Search for the cell housing the specified text and yield its (X, Y) center coordinate. 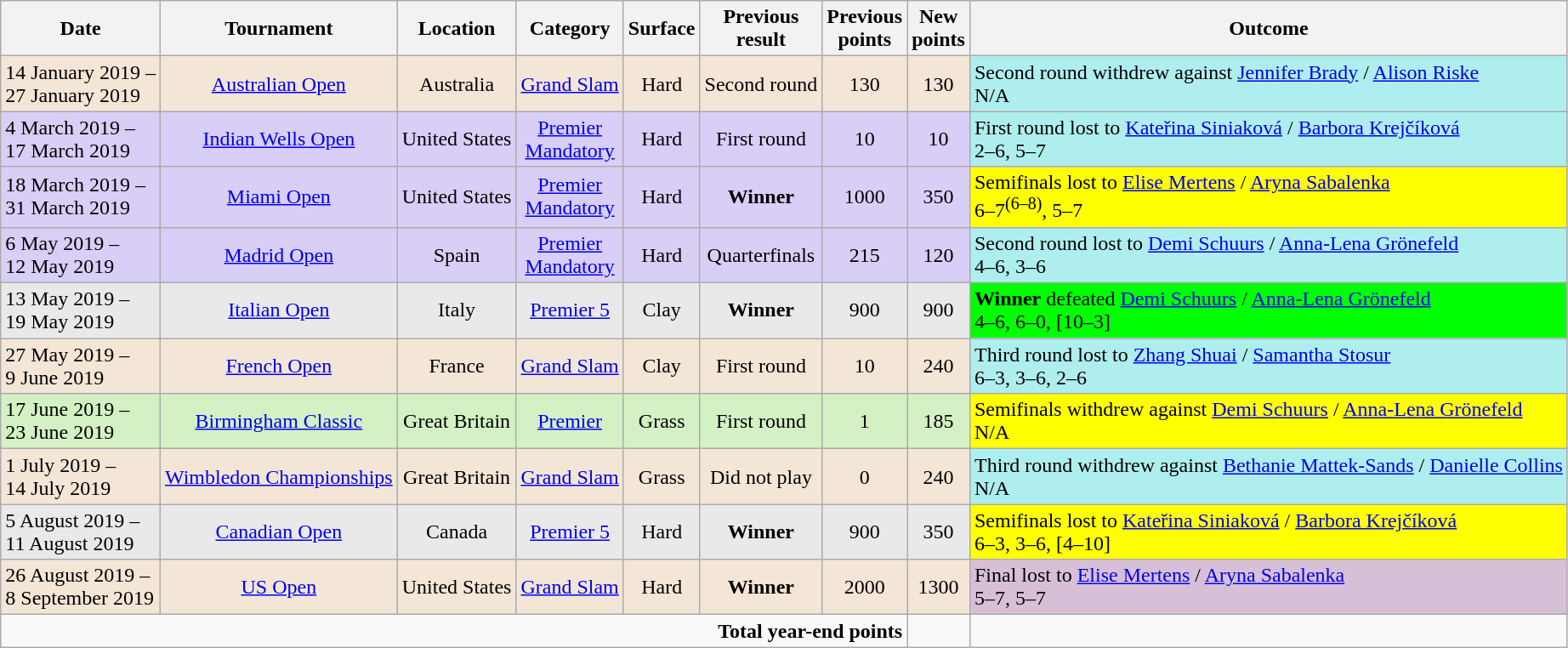
185 (939, 422)
Location (457, 29)
Did not play (761, 476)
5 August 2019 –11 August 2019 (81, 532)
Indian Wells Open (279, 139)
Category (570, 29)
France (457, 366)
Second round lost to Demi Schuurs / Anna-Lena Grönefeld4–6, 3–6 (1269, 255)
27 May 2019 –9 June 2019 (81, 366)
Quarterfinals (761, 255)
Spain (457, 255)
French Open (279, 366)
Australian Open (279, 83)
1300 (939, 587)
Semifinals lost to Kateřina Siniaková / Barbora Krejčíková6–3, 3–6, [4–10] (1269, 532)
Tournament (279, 29)
6 May 2019 –12 May 2019 (81, 255)
Newpoints (939, 29)
Italian Open (279, 311)
Previousresult (761, 29)
Australia (457, 83)
Second round withdrew against Jennifer Brady / Alison RiskeN/A (1269, 83)
1000 (865, 197)
0 (865, 476)
Wimbledon Championships (279, 476)
Outcome (1269, 29)
215 (865, 255)
Winner defeated Demi Schuurs / Anna-Lena Grönefeld4–6, 6–0, [10–3] (1269, 311)
Second round (761, 83)
Miami Open (279, 197)
Canadian Open (279, 532)
18 March 2019 –31 March 2019 (81, 197)
Third round withdrew against Bethanie Mattek-Sands / Danielle CollinsN/A (1269, 476)
4 March 2019 –17 March 2019 (81, 139)
US Open (279, 587)
1 July 2019 –14 July 2019 (81, 476)
2000 (865, 587)
13 May 2019 –19 May 2019 (81, 311)
First round lost to Kateřina Siniaková / Barbora Krejčíková2–6, 5–7 (1269, 139)
17 June 2019 –23 June 2019 (81, 422)
Previouspoints (865, 29)
Semifinals withdrew against Demi Schuurs / Anna-Lena GrönefeldN/A (1269, 422)
Italy (457, 311)
14 January 2019 –27 January 2019 (81, 83)
1 (865, 422)
Surface (662, 29)
Third round lost to Zhang Shuai / Samantha Stosur6–3, 3–6, 2–6 (1269, 366)
Birmingham Classic (279, 422)
26 August 2019 –8 September 2019 (81, 587)
Canada (457, 532)
Final lost to Elise Mertens / Aryna Sabalenka5–7, 5–7 (1269, 587)
Date (81, 29)
Madrid Open (279, 255)
Premier (570, 422)
Total year-end points (454, 631)
Semifinals lost to Elise Mertens / Aryna Sabalenka6–7(6–8), 5–7 (1269, 197)
120 (939, 255)
